Return the (X, Y) coordinate for the center point of the cell that contains the specified text.  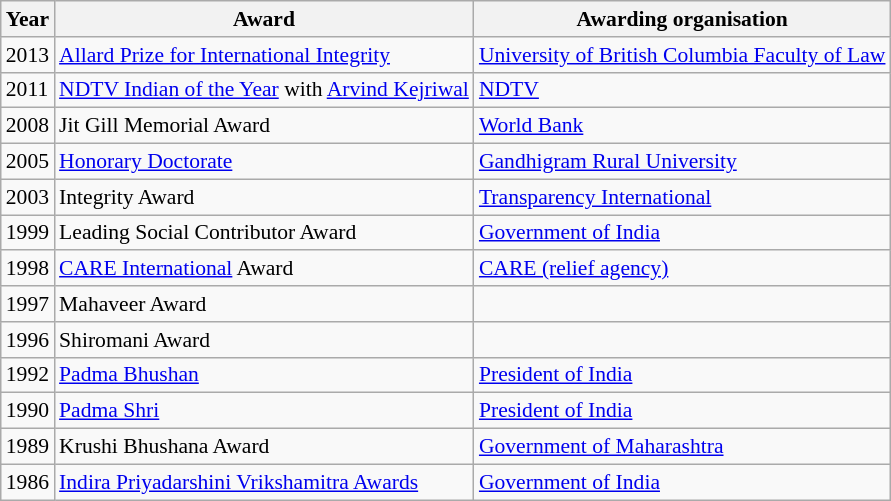
1997 (28, 304)
Padma Bhushan (264, 375)
World Bank (682, 126)
2008 (28, 126)
Honorary Doctorate (264, 162)
1986 (28, 482)
Padma Shri (264, 411)
Shiromani Award (264, 340)
Integrity Award (264, 197)
Leading Social Contributor Award (264, 233)
1996 (28, 340)
Transparency International (682, 197)
1990 (28, 411)
CARE (relief agency) (682, 269)
2013 (28, 55)
Awarding organisation (682, 19)
Gandhigram Rural University (682, 162)
1999 (28, 233)
Government of Maharashtra (682, 447)
NDTV (682, 90)
Award (264, 19)
2003 (28, 197)
Jit Gill Memorial Award (264, 126)
NDTV Indian of the Year with Arvind Kejriwal (264, 90)
University of British Columbia Faculty of Law (682, 55)
Indira Priyadarshini Vrikshamitra Awards (264, 482)
1989 (28, 447)
Mahaveer Award (264, 304)
Year (28, 19)
1992 (28, 375)
CARE International Award (264, 269)
Allard Prize for International Integrity (264, 55)
2005 (28, 162)
1998 (28, 269)
2011 (28, 90)
Krushi Bhushana Award (264, 447)
